Output the (X, Y) coordinate of the center of the cell containing the given text.  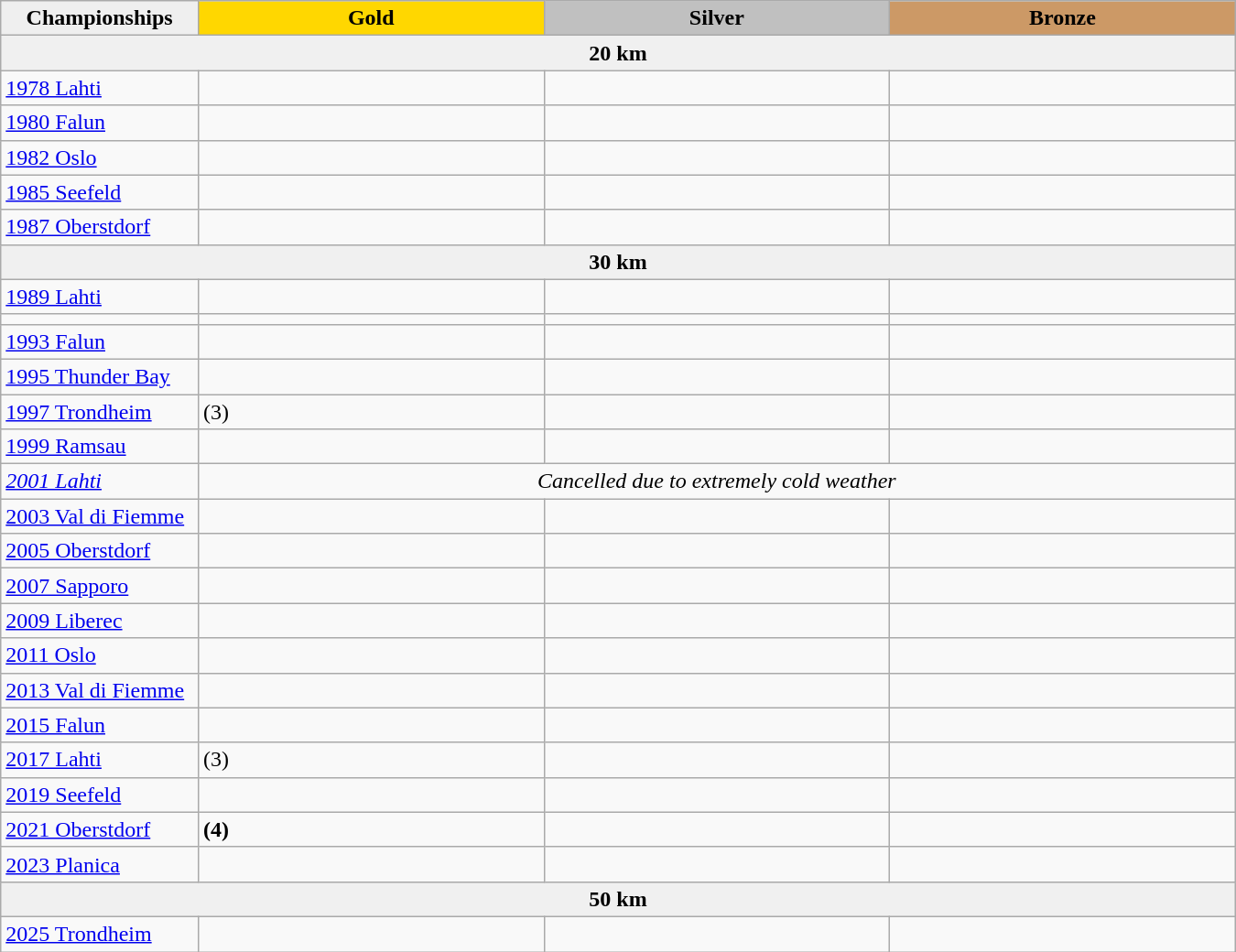
1982 Oslo (100, 157)
2021 Oberstdorf (100, 829)
2005 Oberstdorf (100, 551)
1978 Lahti (100, 88)
2009 Liberec (100, 621)
Cancelled due to extremely cold weather (716, 481)
1985 Seefeld (100, 192)
1999 Ramsau (100, 447)
2011 Oslo (100, 655)
20 km (618, 53)
(4) (371, 829)
Silver (717, 18)
1997 Trondheim (100, 411)
1993 Falun (100, 341)
1987 Oberstdorf (100, 227)
2025 Trondheim (100, 934)
30 km (618, 262)
Championships (100, 18)
2017 Lahti (100, 760)
1989 Lahti (100, 297)
2015 Falun (100, 725)
Bronze (1063, 18)
2013 Val di Fiemme (100, 690)
Gold (371, 18)
2023 Planica (100, 864)
2001 Lahti (100, 481)
50 km (618, 899)
2003 Val di Fiemme (100, 516)
2007 Sapporo (100, 586)
1980 Falun (100, 123)
2019 Seefeld (100, 795)
1995 Thunder Bay (100, 376)
